Return the (X, Y) coordinate for the center point of the cell that contains the specified text.  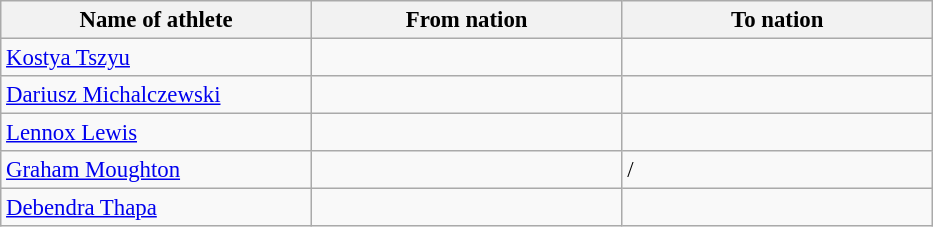
From nation (466, 20)
Lennox Lewis (156, 133)
/ (778, 170)
Graham Moughton (156, 170)
Name of athlete (156, 20)
Debendra Thapa (156, 208)
To nation (778, 20)
Kostya Tszyu (156, 58)
Dariusz Michalczewski (156, 95)
